Extract the (x, y) coordinate from the center of the cell holding the provided text.  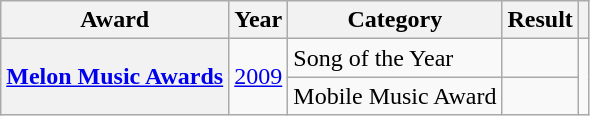
Song of the Year (395, 58)
Result (540, 20)
2009 (258, 77)
Year (258, 20)
Mobile Music Award (395, 96)
Award (115, 20)
Category (395, 20)
Melon Music Awards (115, 77)
